Return [x, y] of the center of cell containing provided text 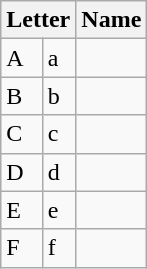
B [22, 96]
e [59, 210]
c [59, 134]
Name [112, 20]
f [59, 248]
A [22, 58]
a [59, 58]
C [22, 134]
F [22, 248]
Letter [38, 20]
D [22, 172]
E [22, 210]
b [59, 96]
d [59, 172]
